Find where the given text appears and provide that cell's center as [X, Y] coordinate. 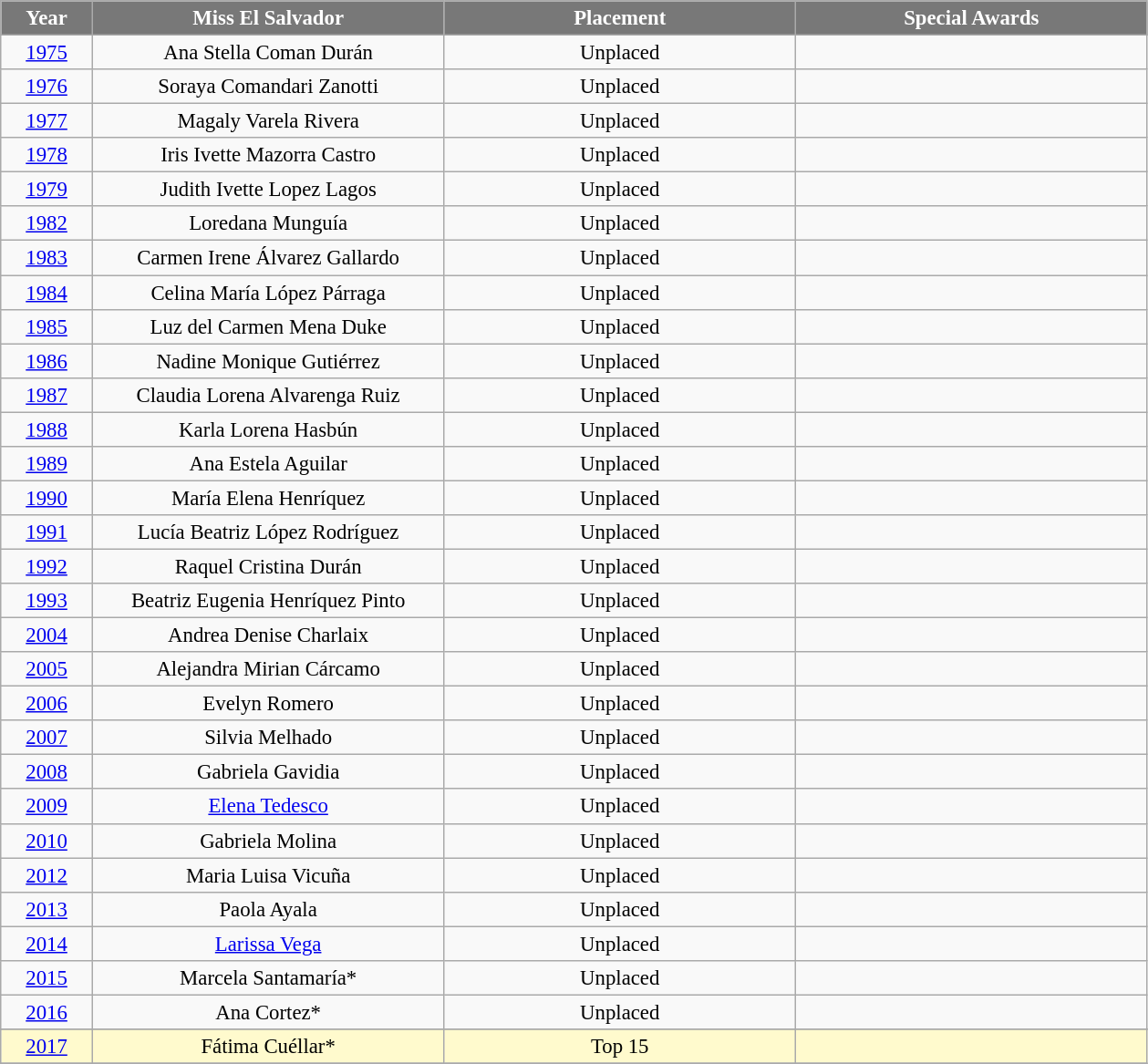
Maria Luisa Vicuña [268, 875]
Placement [620, 18]
1990 [47, 498]
1978 [47, 155]
Miss El Salvador [268, 18]
Claudia Lorena Alvarenga Ruiz [268, 395]
Luz del Carmen Mena Duke [268, 326]
1989 [47, 464]
Top 15 [620, 1047]
Ana Estela Aguilar [268, 464]
Raquel Cristina Durán [268, 566]
Ana Stella Coman Durán [268, 53]
1982 [47, 223]
2004 [47, 635]
Carmen Irene Álvarez Gallardo [268, 258]
1988 [47, 429]
Ana Cortez* [268, 1012]
Loredana Munguía [268, 223]
1985 [47, 326]
Paola Ayala [268, 909]
Nadine Monique Gutiérrez [268, 361]
Beatriz Eugenia Henríquez Pinto [268, 601]
2016 [47, 1012]
2014 [47, 944]
Fátima Cuéllar* [268, 1047]
Elena Tedesco [268, 807]
Special Awards [972, 18]
1975 [47, 53]
1983 [47, 258]
Gabriela Molina [268, 841]
Soraya Comandari Zanotti [268, 87]
Year [47, 18]
Evelyn Romero [268, 704]
Gabriela Gavidia [268, 772]
2009 [47, 807]
2017 [47, 1047]
2010 [47, 841]
María Elena Henríquez [268, 498]
Andrea Denise Charlaix [268, 635]
Alejandra Mirian Cárcamo [268, 669]
1993 [47, 601]
Lucía Beatriz López Rodríguez [268, 532]
2012 [47, 875]
2005 [47, 669]
1986 [47, 361]
1987 [47, 395]
Magaly Varela Rivera [268, 121]
1976 [47, 87]
Celina María López Párraga [268, 293]
2008 [47, 772]
Marcela Santamaría* [268, 978]
1979 [47, 190]
2013 [47, 909]
2007 [47, 738]
2006 [47, 704]
2015 [47, 978]
Larissa Vega [268, 944]
1977 [47, 121]
Judith Ivette Lopez Lagos [268, 190]
Karla Lorena Hasbún [268, 429]
Iris Ivette Mazorra Castro [268, 155]
1991 [47, 532]
1984 [47, 293]
Silvia Melhado [268, 738]
1992 [47, 566]
